Provide the [x, y] coordinate of the cell's center where the given text is located.  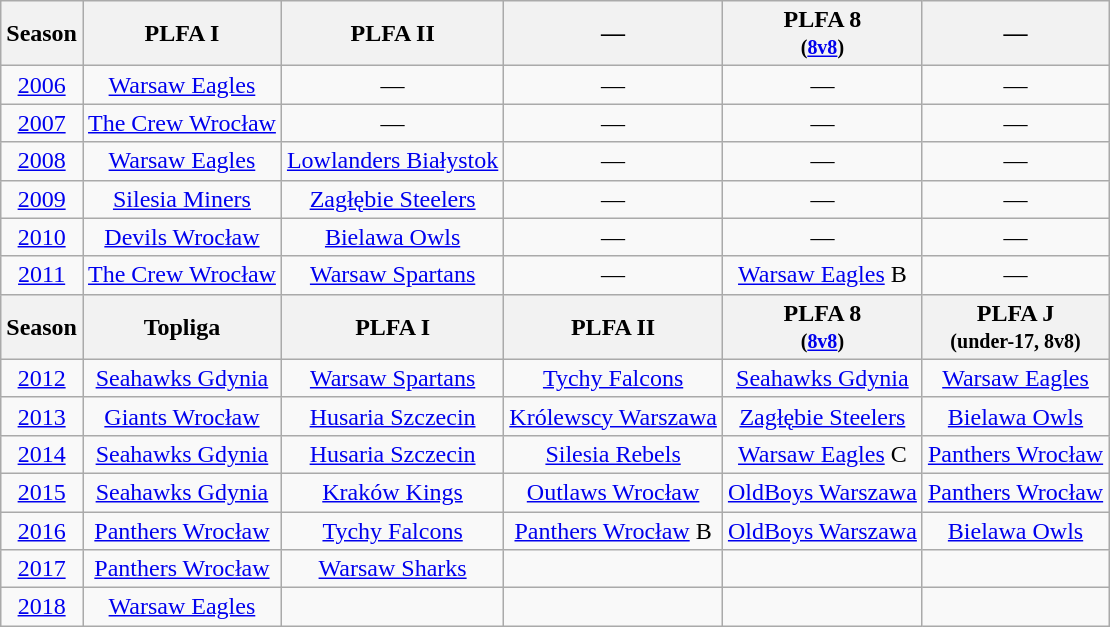
2010 [42, 237]
2007 [42, 123]
Outlaws Wrocław [614, 492]
2018 [42, 607]
Warsaw Sharks [392, 569]
Giants Wrocław [182, 416]
Topliga [182, 326]
2013 [42, 416]
Silesia Rebels [614, 454]
2011 [42, 275]
2014 [42, 454]
2009 [42, 199]
Kraków Kings [392, 492]
Królewscy Warszawa [614, 416]
2006 [42, 85]
2008 [42, 161]
2015 [42, 492]
Devils Wrocław [182, 237]
Warsaw Eagles C [822, 454]
Warsaw Eagles B [822, 275]
Lowlanders Białystok [392, 161]
PLFA J (under-17, 8v8) [1015, 326]
2016 [42, 531]
2012 [42, 378]
Silesia Miners [182, 199]
2017 [42, 569]
Panthers Wrocław B [614, 531]
